Pinpoint the cell where the given text exists, returning its (x, y) midpoint coordinate. 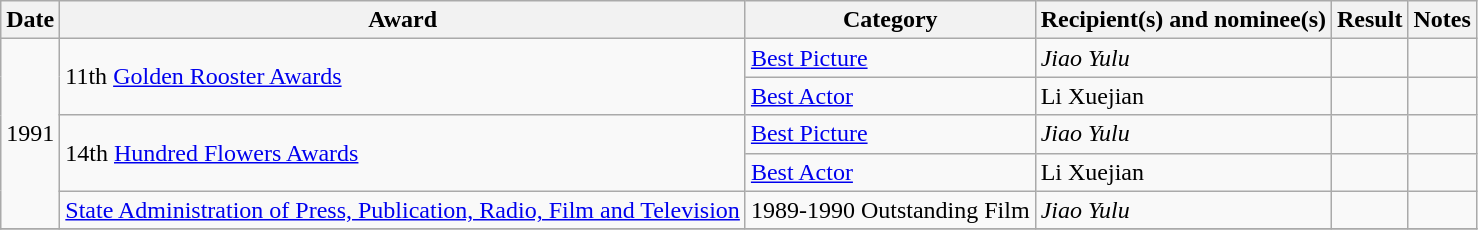
Recipient(s) and nominee(s) (1183, 20)
14th Hundred Flowers Awards (403, 153)
Result (1370, 20)
Category (890, 20)
Date (30, 20)
1991 (30, 134)
Award (403, 20)
11th Golden Rooster Awards (403, 77)
1989-1990 Outstanding Film (890, 210)
State Administration of Press, Publication, Radio, Film and Television (403, 210)
Notes (1442, 20)
